Determine the [X, Y] coordinate at the center of the cell enclosing the given text.  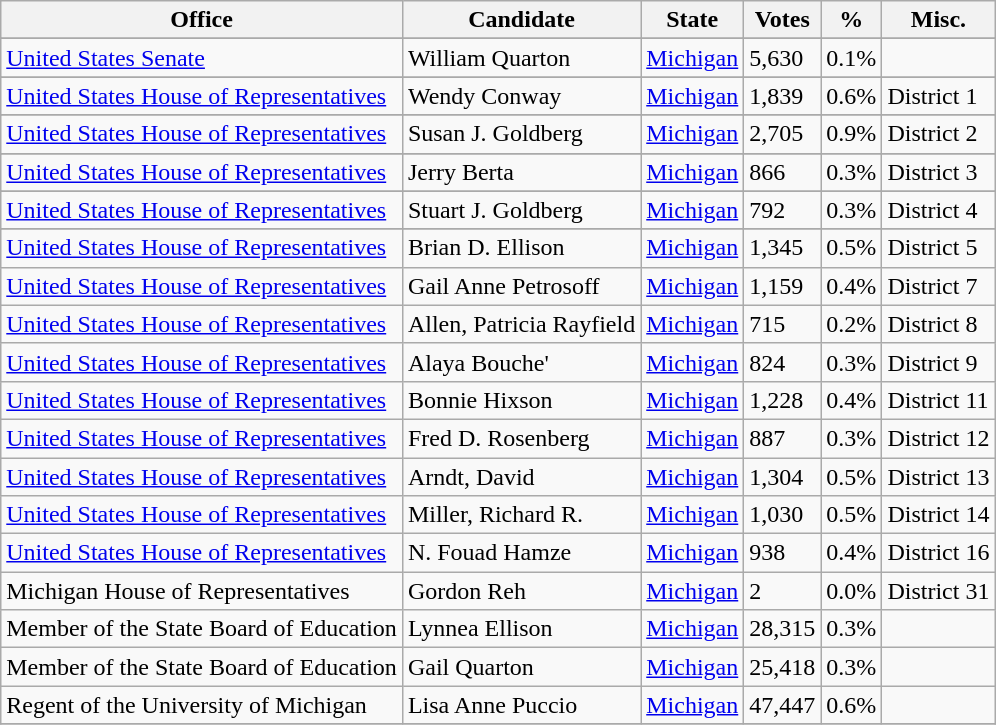
Stuart J. Goldberg [521, 210]
% [852, 20]
Gail Quarton [521, 667]
District 9 [938, 362]
47,447 [782, 705]
District 16 [938, 553]
District 7 [938, 286]
District 12 [938, 438]
Bonnie Hixson [521, 400]
N. Fouad Hamze [521, 553]
District 8 [938, 324]
0.1% [852, 58]
District 14 [938, 515]
1,304 [782, 477]
District 4 [938, 210]
District 5 [938, 248]
5,630 [782, 58]
Misc. [938, 20]
Regent of the University of Michigan [202, 705]
Jerry Berta [521, 172]
Gail Anne Petrosoff [521, 286]
District 2 [938, 134]
938 [782, 553]
Michigan House of Representatives [202, 591]
0.9% [852, 134]
Wendy Conway [521, 96]
Allen, Patricia Rayfield [521, 324]
2,705 [782, 134]
Gordon Reh [521, 591]
1,159 [782, 286]
United States Senate [202, 58]
Arndt, David [521, 477]
Candidate [521, 20]
824 [782, 362]
25,418 [782, 667]
District 11 [938, 400]
Votes [782, 20]
District 3 [938, 172]
0.2% [852, 324]
Brian D. Ellison [521, 248]
State [692, 20]
715 [782, 324]
1,839 [782, 96]
District 31 [938, 591]
Susan J. Goldberg [521, 134]
1,228 [782, 400]
Fred D. Rosenberg [521, 438]
0.0% [852, 591]
District 13 [938, 477]
Lisa Anne Puccio [521, 705]
District 1 [938, 96]
887 [782, 438]
Miller, Richard R. [521, 515]
1,030 [782, 515]
William Quarton [521, 58]
1,345 [782, 248]
792 [782, 210]
866 [782, 172]
Alaya Bouche' [521, 362]
2 [782, 591]
Office [202, 20]
28,315 [782, 629]
Lynnea Ellison [521, 629]
